Return the (X, Y) coordinate for the center point of the cell that contains the specified text.  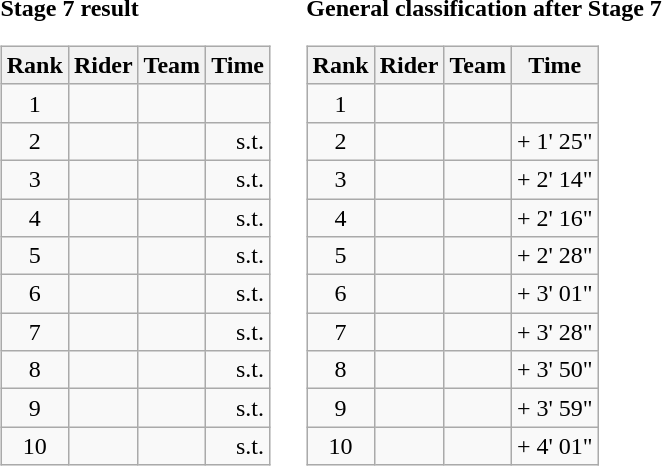
+ 3' 01" (554, 294)
+ 3' 28" (554, 332)
+ 2' 28" (554, 256)
+ 3' 50" (554, 370)
+ 1' 25" (554, 141)
+ 2' 14" (554, 179)
+ 4' 01" (554, 446)
+ 3' 59" (554, 408)
+ 2' 16" (554, 217)
